Output the [X, Y] coordinate of the center of the cell containing the given text.  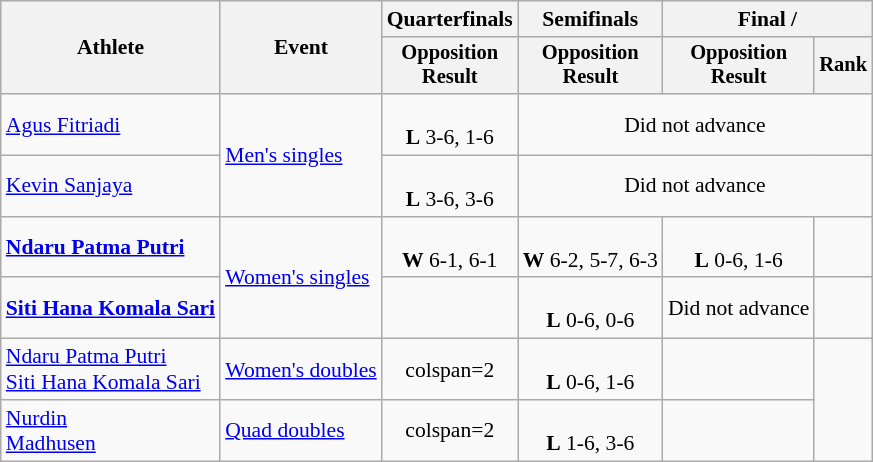
W 6-1, 6-1 [450, 248]
Quad doubles [301, 430]
Event [301, 48]
Semifinals [590, 19]
Ndaru Patma PutriSiti Hana Komala Sari [110, 370]
Women's singles [301, 278]
Ndaru Patma Putri [110, 248]
W 6-2, 5-7, 6-3 [590, 248]
L 3-6, 3-6 [450, 186]
Men's singles [301, 155]
L 3-6, 1-6 [450, 124]
Final / [768, 19]
L 1-6, 3-6 [590, 430]
Women's doubles [301, 370]
Rank [843, 66]
Quarterfinals [450, 19]
Athlete [110, 48]
L 0-6, 0-6 [590, 308]
Kevin Sanjaya [110, 186]
Siti Hana Komala Sari [110, 308]
Agus Fitriadi [110, 124]
NurdinMadhusen [110, 430]
